Find where the given text appears and provide that cell's center as (X, Y) coordinate. 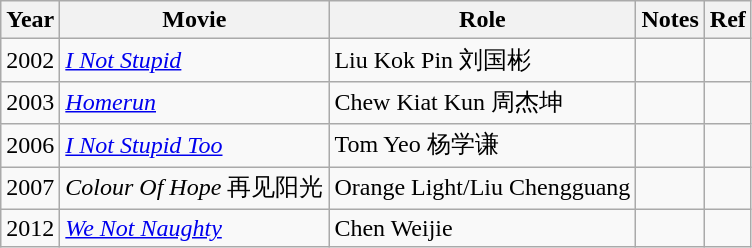
Orange Light/Liu Chengguang (482, 188)
Ref (728, 20)
We Not Naughty (194, 228)
Homerun (194, 102)
Colour Of Hope 再见阳光 (194, 188)
I Not Stupid Too (194, 146)
Year (30, 20)
Movie (194, 20)
2002 (30, 60)
Role (482, 20)
2003 (30, 102)
Chew Kiat Kun 周杰坤 (482, 102)
2006 (30, 146)
I Not Stupid (194, 60)
2007 (30, 188)
Liu Kok Pin 刘国彬 (482, 60)
Tom Yeo 杨学谦 (482, 146)
2012 (30, 228)
Notes (670, 20)
Chen Weijie (482, 228)
